Pinpoint the cell where the given text exists, returning its (x, y) midpoint coordinate. 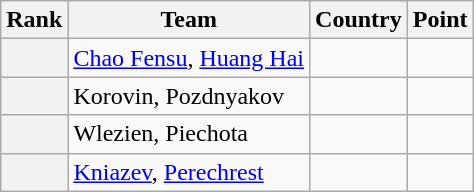
Country (359, 20)
Kniazev, Perechrest (189, 172)
Chao Fensu, Huang Hai (189, 58)
Point (440, 20)
Korovin, Pozdnyakov (189, 96)
Wlezien, Piechota (189, 134)
Team (189, 20)
Rank (34, 20)
